Find where the given text appears and provide that cell's center as (x, y) coordinate. 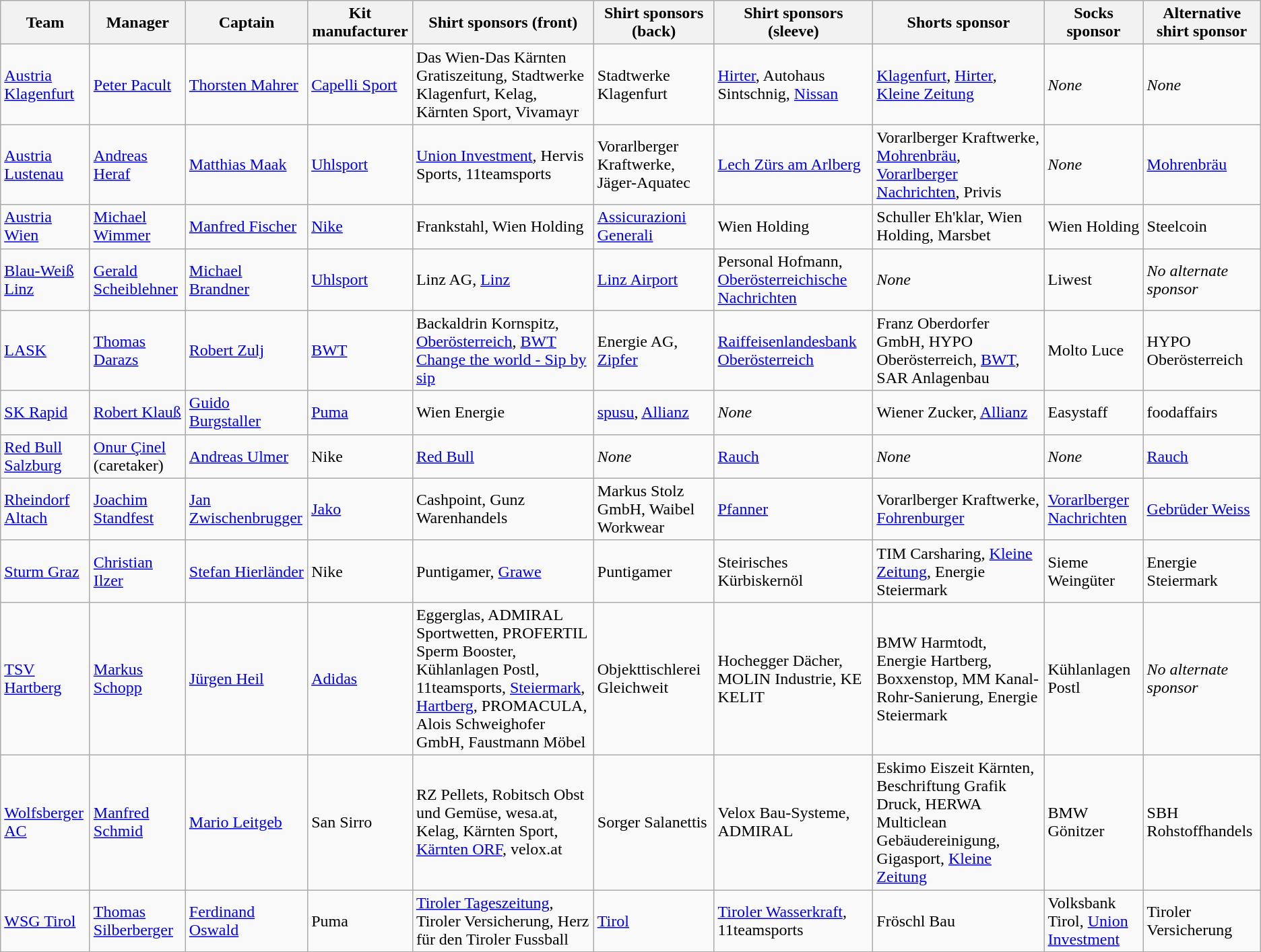
Cashpoint, Gunz Warenhandels (503, 509)
Energie AG, Zipfer (653, 350)
Assicurazioni Generali (653, 226)
Thorsten Mahrer (247, 85)
Mario Leitgeb (247, 822)
Captain (247, 23)
Tiroler Versicherung (1202, 921)
Frankstahl, Wien Holding (503, 226)
Personal Hofmann, Oberösterreichische Nachrichten (794, 279)
Austria Wien (46, 226)
Joachim Standfest (137, 509)
Linz AG, Linz (503, 279)
Austria Klagenfurt (46, 85)
Markus Schopp (137, 679)
Robert Zulj (247, 350)
HYPO Oberösterreich (1202, 350)
San Sirro (360, 822)
Rheindorf Altach (46, 509)
Steirisches Kürbiskernöl (794, 571)
Gebrüder Weiss (1202, 509)
WSG Tirol (46, 921)
Michael Brandner (247, 279)
Raiffeisenlandesbank Oberösterreich (794, 350)
Manager (137, 23)
Vorarlberger Nachrichten (1094, 509)
SBH Rohstoffhandels (1202, 822)
TSV Hartberg (46, 679)
Klagenfurt, Hirter, Kleine Zeitung (959, 85)
Puntigamer (653, 571)
Christian Ilzer (137, 571)
Shirt sponsors (back) (653, 23)
Andreas Heraf (137, 164)
Kit manufacturer (360, 23)
Easystaff (1094, 412)
Hirter, Autohaus Sintschnig, Nissan (794, 85)
Liwest (1094, 279)
Tirol (653, 921)
Jan Zwischenbrugger (247, 509)
Steelcoin (1202, 226)
Stadtwerke Klagenfurt (653, 85)
Hochegger Dächer, MOLIN Industrie, KE KELIT (794, 679)
Onur Çinel (caretaker) (137, 456)
Michael Wimmer (137, 226)
Puntigamer, Grawe (503, 571)
Union Investment, Hervis Sports, 11teamsports (503, 164)
Mohrenbräu (1202, 164)
Ferdinand Oswald (247, 921)
Tiroler Tageszeitung, Tiroler Versicherung, Herz für den Tiroler Fussball (503, 921)
Vorarlberger Kraftwerke, Jäger-Aquatec (653, 164)
BMW Gönitzer (1094, 822)
Das Wien-Das Kärnten Gratiszeitung, Stadtwerke Klagenfurt, Kelag, Kärnten Sport, Vivamayr (503, 85)
SK Rapid (46, 412)
Kühlanlagen Postl (1094, 679)
Blau-Weiß Linz (46, 279)
Linz Airport (653, 279)
Thomas Silberberger (137, 921)
Robert Klauß (137, 412)
LASK (46, 350)
Team (46, 23)
BMW Harmtodt, Energie Hartberg, Boxxenstop, MM Kanal-Rohr-Sanierung, Energie Steiermark (959, 679)
Andreas Ulmer (247, 456)
Red Bull Salzburg (46, 456)
TIM Carsharing, Kleine Zeitung, Energie Steiermark (959, 571)
Sieme Weingüter (1094, 571)
Sorger Salanettis (653, 822)
Energie Steiermark (1202, 571)
Austria Lustenau (46, 164)
Lech Zürs am Arlberg (794, 164)
Wiener Zucker, Allianz (959, 412)
Alternative shirt sponsor (1202, 23)
Guido Burgstaller (247, 412)
Adidas (360, 679)
Volksbank Tirol, Union Investment (1094, 921)
Jako (360, 509)
Schuller Eh'klar, Wien Holding, Marsbet (959, 226)
Backaldrin Kornspitz, Oberösterreich, BWT Change the world - Sip by sip (503, 350)
Pfanner (794, 509)
Vorarlberger Kraftwerke, Mohrenbräu, Vorarlberger Nachrichten, Privis (959, 164)
Shirt sponsors (front) (503, 23)
Peter Pacult (137, 85)
spusu, Allianz (653, 412)
Sturm Graz (46, 571)
Socks sponsor (1094, 23)
Objekttischlerei Gleichweit (653, 679)
Tiroler Wasserkraft, 11teamsports (794, 921)
Jürgen Heil (247, 679)
RZ Pellets, Robitsch Obst und Gemüse, wesa.at, Kelag, Kärnten Sport, Kärnten ORF, velox.at (503, 822)
Thomas Darazs (137, 350)
Red Bull (503, 456)
Gerald Scheiblehner (137, 279)
Vorarlberger Kraftwerke, Fohrenburger (959, 509)
Wien Energie (503, 412)
Stefan Hierländer (247, 571)
Shorts sponsor (959, 23)
Manfred Fischer (247, 226)
Matthias Maak (247, 164)
Shirt sponsors (sleeve) (794, 23)
Wolfsberger AC (46, 822)
Fröschl Bau (959, 921)
Capelli Sport (360, 85)
foodaffairs (1202, 412)
Velox Bau-Systeme, ADMIRAL (794, 822)
BWT (360, 350)
Molto Luce (1094, 350)
Eskimo Eiszeit Kärnten, Beschriftung Grafik Druck, HERWA Multiclean Gebäudereinigung, Gigasport, Kleine Zeitung (959, 822)
Markus Stolz GmbH, Waibel Workwear (653, 509)
Franz Oberdorfer GmbH, HYPO Oberösterreich, BWT, SAR Anlagenbau (959, 350)
Manfred Schmid (137, 822)
